Detect which cell encompasses the target text, then output its (X, Y) center coordinate. 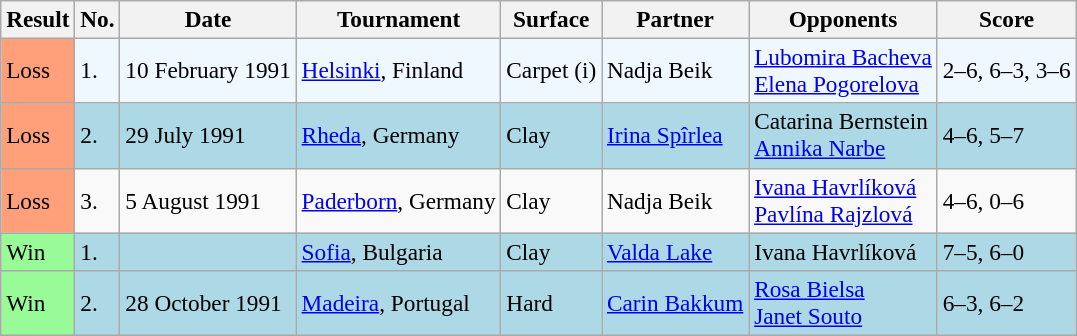
4–6, 5–7 (1006, 136)
7–5, 6–0 (1006, 251)
3. (98, 200)
Carin Bakkum (676, 302)
Helsinki, Finland (398, 70)
Tournament (398, 19)
Surface (552, 19)
Madeira, Portugal (398, 302)
Valda Lake (676, 251)
Catarina Bernstein Annika Narbe (844, 136)
Opponents (844, 19)
4–6, 0–6 (1006, 200)
5 August 1991 (208, 200)
Sofia, Bulgaria (398, 251)
Paderborn, Germany (398, 200)
28 October 1991 (208, 302)
Carpet (i) (552, 70)
Ivana Havrlíková Pavlína Rajzlová (844, 200)
No. (98, 19)
2–6, 6–3, 3–6 (1006, 70)
Ivana Havrlíková (844, 251)
10 February 1991 (208, 70)
Partner (676, 19)
Rheda, Germany (398, 136)
Irina Spîrlea (676, 136)
Result (38, 19)
Score (1006, 19)
Rosa Bielsa Janet Souto (844, 302)
Lubomira Bacheva Elena Pogorelova (844, 70)
Date (208, 19)
29 July 1991 (208, 136)
Hard (552, 302)
6–3, 6–2 (1006, 302)
